Scan for the cell matching the given text and deliver its [x, y] coordinate at center. 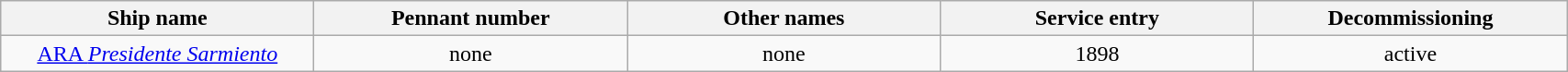
Other names [784, 18]
1898 [1097, 54]
Ship name [158, 18]
Pennant number [470, 18]
active [1411, 54]
ARA Presidente Sarmiento [158, 54]
Decommissioning [1411, 18]
Service entry [1097, 18]
